For the text-containing cell, return its midpoint in (x, y) coordinate format. 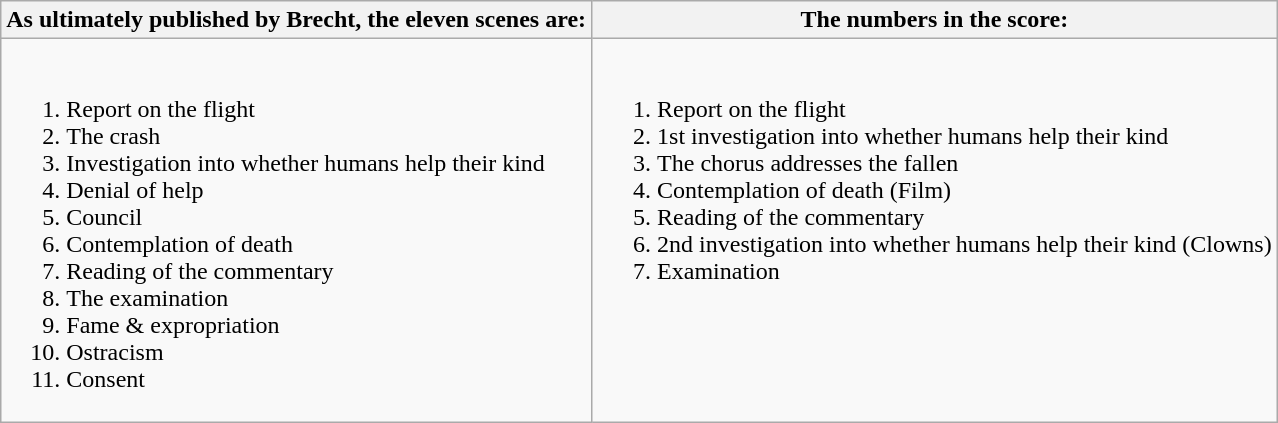
The numbers in the score: (935, 20)
As ultimately published by Brecht, the eleven scenes are: (296, 20)
